Pinpoint the cell where the given text exists, returning its [x, y] midpoint coordinate. 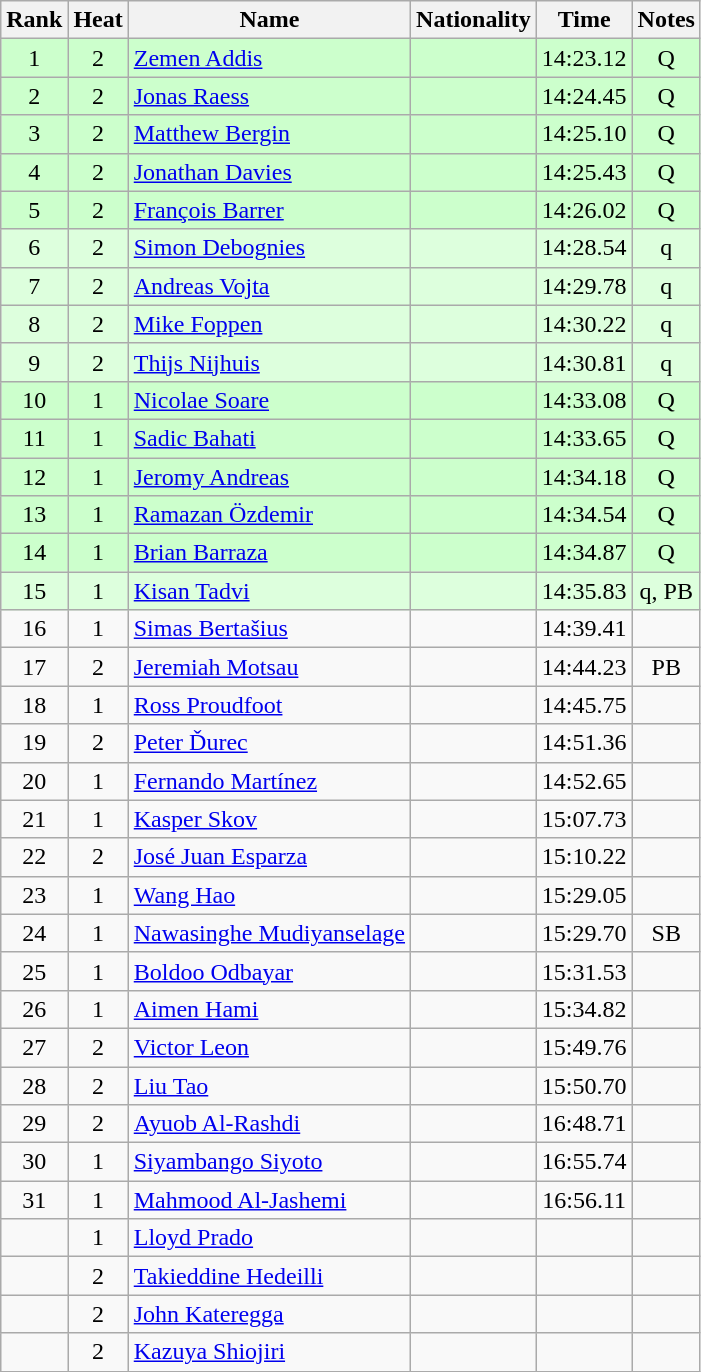
q, PB [666, 591]
14:33.65 [584, 438]
Time [584, 20]
6 [34, 248]
Mahmood Al-Jashemi [269, 1200]
Rank [34, 20]
Jeremiah Motsau [269, 667]
14:51.36 [584, 743]
14:25.10 [584, 134]
7 [34, 286]
14:23.12 [584, 58]
14:45.75 [584, 705]
15:49.76 [584, 1047]
4 [34, 172]
20 [34, 781]
15:29.05 [584, 895]
José Juan Esparza [269, 857]
14:34.18 [584, 477]
30 [34, 1162]
15:07.73 [584, 819]
Simas Bertašius [269, 629]
Ayuob Al-Rashdi [269, 1124]
Sadic Bahati [269, 438]
14:34.87 [584, 553]
Victor Leon [269, 1047]
Jeromy Andreas [269, 477]
SB [666, 933]
14:28.54 [584, 248]
Takieddine Hedeilli [269, 1276]
Lloyd Prado [269, 1238]
28 [34, 1085]
Thijs Nijhuis [269, 362]
31 [34, 1200]
Kasper Skov [269, 819]
François Barrer [269, 210]
14:39.41 [584, 629]
9 [34, 362]
15:50.70 [584, 1085]
16:48.71 [584, 1124]
Siyambango Siyoto [269, 1162]
22 [34, 857]
15:34.82 [584, 1009]
21 [34, 819]
Ross Proudfoot [269, 705]
24 [34, 933]
17 [34, 667]
14:35.83 [584, 591]
12 [34, 477]
15:31.53 [584, 971]
19 [34, 743]
15:10.22 [584, 857]
Kazuya Shiojiri [269, 1352]
16:56.11 [584, 1200]
25 [34, 971]
23 [34, 895]
Fernando Martínez [269, 781]
14:30.81 [584, 362]
14:33.08 [584, 400]
PB [666, 667]
14:24.45 [584, 96]
14:30.22 [584, 324]
3 [34, 134]
16:55.74 [584, 1162]
8 [34, 324]
Peter Ďurec [269, 743]
14:34.54 [584, 515]
Jonas Raess [269, 96]
14:25.43 [584, 172]
14:44.23 [584, 667]
27 [34, 1047]
5 [34, 210]
26 [34, 1009]
Wang Hao [269, 895]
John Kateregga [269, 1314]
14:26.02 [584, 210]
13 [34, 515]
Nationality [474, 20]
11 [34, 438]
Kisan Tadvi [269, 591]
Notes [666, 20]
Andreas Vojta [269, 286]
Simon Debognies [269, 248]
16 [34, 629]
Mike Foppen [269, 324]
10 [34, 400]
Jonathan Davies [269, 172]
14:29.78 [584, 286]
Matthew Bergin [269, 134]
18 [34, 705]
15:29.70 [584, 933]
Nawasinghe Mudiyanselage [269, 933]
Nicolae Soare [269, 400]
Aimen Hami [269, 1009]
15 [34, 591]
14:52.65 [584, 781]
Zemen Addis [269, 58]
Name [269, 20]
29 [34, 1124]
Brian Barraza [269, 553]
Ramazan Özdemir [269, 515]
14 [34, 553]
Boldoo Odbayar [269, 971]
Heat [98, 20]
Liu Tao [269, 1085]
